For the text-containing cell, return its midpoint in (x, y) coordinate format. 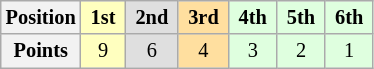
6 (152, 51)
9 (104, 51)
Points (41, 51)
3rd (203, 17)
2nd (152, 17)
5th (301, 17)
4th (253, 17)
1 (349, 51)
4 (203, 51)
Position (41, 17)
6th (349, 17)
2 (301, 51)
1st (104, 17)
3 (253, 51)
